Pinpoint the cell where the given text exists, returning its (X, Y) midpoint coordinate. 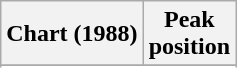
Peak position (189, 34)
Chart (1988) (72, 34)
